Scan for the cell matching the given text and deliver its [X, Y] coordinate at center. 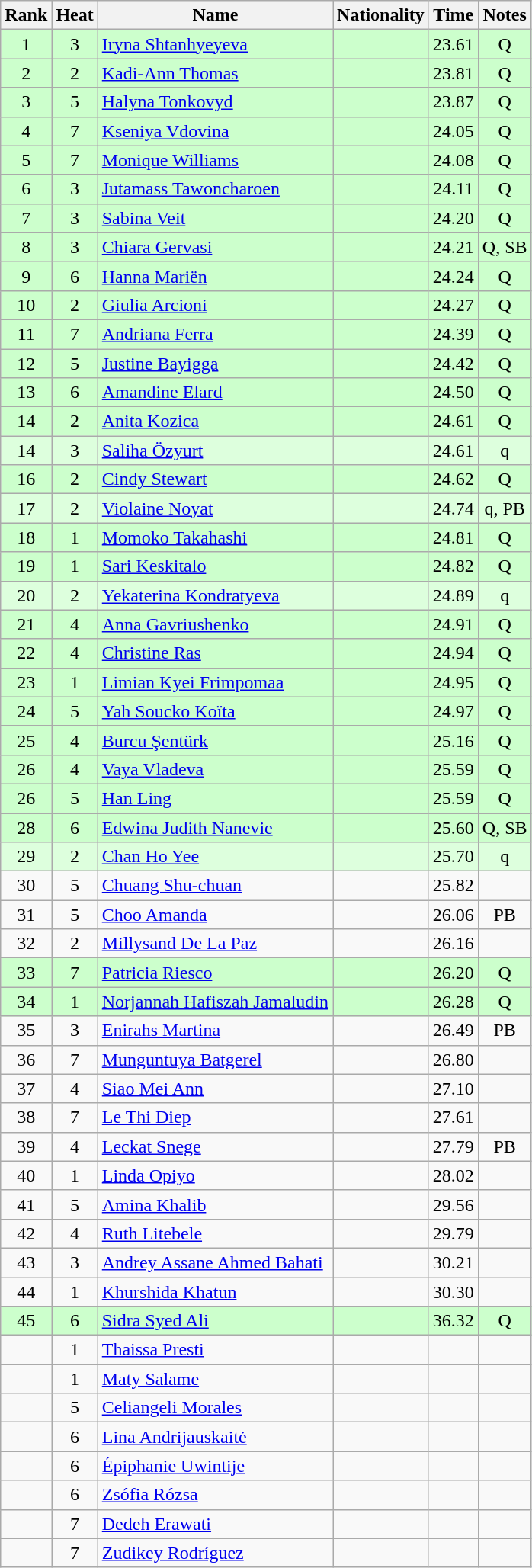
Hanna Mariën [215, 276]
26.16 [453, 944]
24.97 [453, 711]
Siao Mei Ann [215, 1089]
24.94 [453, 653]
42 [26, 1233]
25.60 [453, 827]
41 [26, 1204]
24.27 [453, 305]
Munguntuya Batgerel [215, 1060]
Kadi-Ann Thomas [215, 73]
23 [26, 682]
Sidra Syed Ali [215, 1321]
Patricia Riesco [215, 973]
26.80 [453, 1060]
22 [26, 653]
16 [26, 479]
Amandine Elard [215, 393]
Yah Soucko Koïta [215, 711]
11 [26, 334]
24.21 [453, 247]
27.79 [453, 1146]
Name [215, 15]
Justine Bayigga [215, 364]
Le Thi Diep [215, 1117]
45 [26, 1321]
Millysand De La Paz [215, 944]
29.79 [453, 1233]
Christine Ras [215, 653]
Lina Andrijauskaitė [215, 1437]
Burcu Şentürk [215, 740]
31 [26, 915]
Limian Kyei Frimpomaa [215, 682]
38 [26, 1117]
24.39 [453, 334]
Linda Opiyo [215, 1175]
24.82 [453, 566]
26.28 [453, 1002]
24.11 [453, 189]
24.91 [453, 624]
34 [26, 1002]
36.32 [453, 1321]
Han Ling [215, 798]
25.82 [453, 886]
Maty Salame [215, 1379]
Time [453, 15]
Rank [26, 15]
23.87 [453, 102]
q, PB [505, 508]
13 [26, 393]
30.30 [453, 1292]
26.20 [453, 973]
24.89 [453, 595]
Anna Gavriushenko [215, 624]
25 [26, 740]
23.61 [453, 44]
27.61 [453, 1117]
32 [26, 944]
25.16 [453, 740]
19 [26, 566]
Heat [75, 15]
Thaissa Presti [215, 1350]
28 [26, 827]
35 [26, 1031]
Iryna Shtanhyeyeva [215, 44]
24.24 [453, 276]
9 [26, 276]
24.62 [453, 479]
18 [26, 537]
Edwina Judith Nanevie [215, 827]
Ruth Litebele [215, 1233]
25.70 [453, 857]
Sari Keskitalo [215, 566]
Sabina Veit [215, 218]
10 [26, 305]
24.05 [453, 131]
Cindy Stewart [215, 479]
Andriana Ferra [215, 334]
44 [26, 1292]
Yekaterina Kondratyeva [215, 595]
Chuang Shu-chuan [215, 886]
Zudikey Rodríguez [215, 1553]
30.21 [453, 1262]
Choo Amanda [215, 915]
Saliha Özyurt [215, 451]
30 [26, 886]
Khurshida Khatun [215, 1292]
Chan Ho Yee [215, 857]
29.56 [453, 1204]
Giulia Arcioni [215, 305]
Épiphanie Uwintije [215, 1466]
26.49 [453, 1031]
Monique Williams [215, 160]
Andrey Assane Ahmed Bahati [215, 1262]
Halyna Tonkovyd [215, 102]
17 [26, 508]
24.95 [453, 682]
24.50 [453, 393]
Momoko Takahashi [215, 537]
24.20 [453, 218]
Amina Khalib [215, 1204]
Enirahs Martina [215, 1031]
Notes [505, 15]
Norjannah Hafiszah Jamaludin [215, 1002]
Zsófia Rózsa [215, 1495]
39 [26, 1146]
33 [26, 973]
23.81 [453, 73]
20 [26, 595]
Nationality [381, 15]
21 [26, 624]
Vaya Vladeva [215, 769]
Dedeh Erawati [215, 1524]
24.81 [453, 537]
24.08 [453, 160]
Celiangeli Morales [215, 1408]
24.42 [453, 364]
26.06 [453, 915]
24.74 [453, 508]
27.10 [453, 1089]
Chiara Gervasi [215, 247]
8 [26, 247]
24 [26, 711]
Kseniya Vdovina [215, 131]
28.02 [453, 1175]
Jutamass Tawoncharoen [215, 189]
37 [26, 1089]
Anita Kozica [215, 422]
Violaine Noyat [215, 508]
Leckat Snege [215, 1146]
29 [26, 857]
40 [26, 1175]
43 [26, 1262]
12 [26, 364]
36 [26, 1060]
